From the cell containing the given text, extract its center point as (x, y) coordinate. 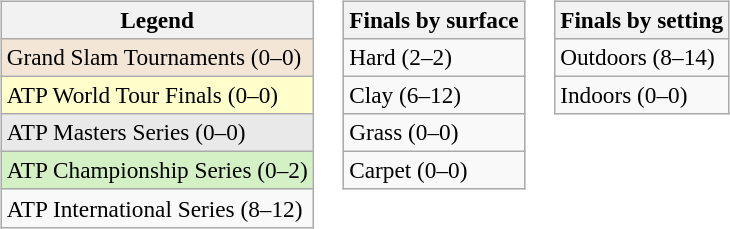
Grass (0–0) (434, 133)
Carpet (0–0) (434, 171)
ATP Championship Series (0–2) (157, 171)
Legend (157, 20)
Indoors (0–0) (642, 95)
Hard (2–2) (434, 57)
ATP Masters Series (0–0) (157, 133)
ATP International Series (8–12) (157, 208)
Outdoors (8–14) (642, 57)
ATP World Tour Finals (0–0) (157, 95)
Clay (6–12) (434, 95)
Finals by setting (642, 20)
Finals by surface (434, 20)
Grand Slam Tournaments (0–0) (157, 57)
